Output the [X, Y] coordinate of the center of the cell containing the given text.  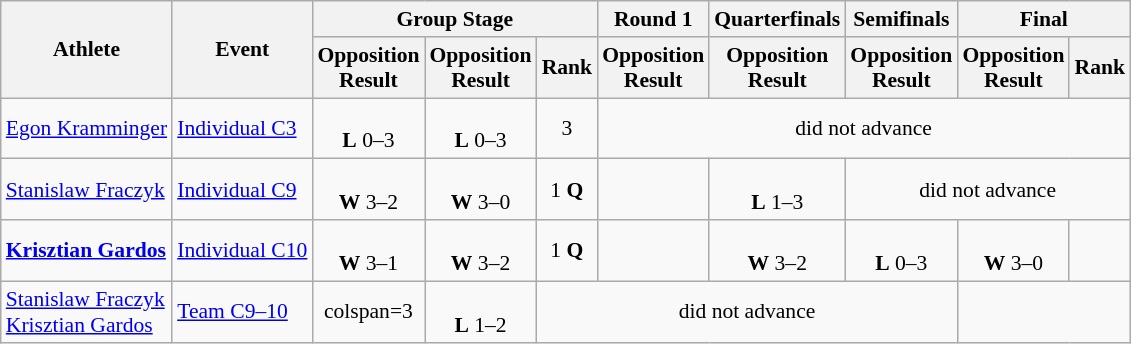
Round 1 [653, 19]
Team C9–10 [242, 312]
Semifinals [901, 19]
L 1–3 [777, 190]
Stanislaw FraczykKrisztian Gardos [86, 312]
Quarterfinals [777, 19]
Event [242, 50]
Krisztian Gardos [86, 250]
Stanislaw Fraczyk [86, 190]
Individual C9 [242, 190]
Final [1044, 19]
Individual C3 [242, 128]
3 [568, 128]
Individual C10 [242, 250]
L 1–2 [480, 312]
Athlete [86, 50]
Group Stage [454, 19]
W 3–1 [368, 250]
colspan=3 [368, 312]
Egon Kramminger [86, 128]
